For the text-containing cell, return its midpoint in (X, Y) coordinate format. 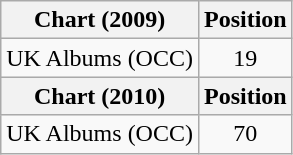
Chart (2009) (100, 20)
Chart (2010) (100, 96)
19 (245, 58)
70 (245, 134)
